Locate the cell with the specified text and output its (x, y) center coordinate. 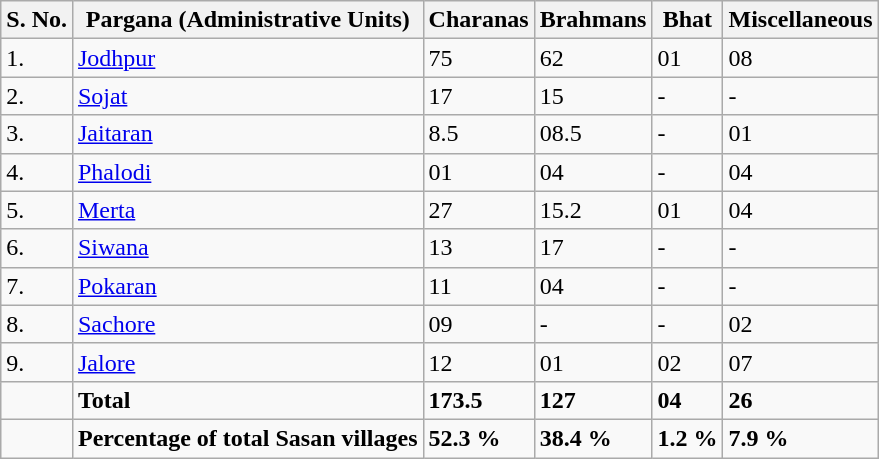
13 (478, 248)
3. (37, 134)
Percentage of total Sasan villages (248, 438)
11 (478, 286)
Bhat (688, 20)
8. (37, 324)
5. (37, 210)
Jodhpur (248, 58)
15.2 (593, 210)
173.5 (478, 400)
75 (478, 58)
Total (248, 400)
Sachore (248, 324)
38.4 % (593, 438)
Jaitaran (248, 134)
Charanas (478, 20)
Jalore (248, 362)
27 (478, 210)
2. (37, 96)
07 (800, 362)
Phalodi (248, 172)
Miscellaneous (800, 20)
127 (593, 400)
7.9 % (800, 438)
9. (37, 362)
S. No. (37, 20)
1. (37, 58)
26 (800, 400)
62 (593, 58)
12 (478, 362)
52.3 % (478, 438)
1.2 % (688, 438)
08 (800, 58)
8.5 (478, 134)
4. (37, 172)
Pargana (Administrative Units) (248, 20)
Siwana (248, 248)
Brahmans (593, 20)
15 (593, 96)
7. (37, 286)
Merta (248, 210)
Pokaran (248, 286)
09 (478, 324)
Sojat (248, 96)
6. (37, 248)
08.5 (593, 134)
